Extract the (x, y) coordinate from the center of the cell holding the provided text.  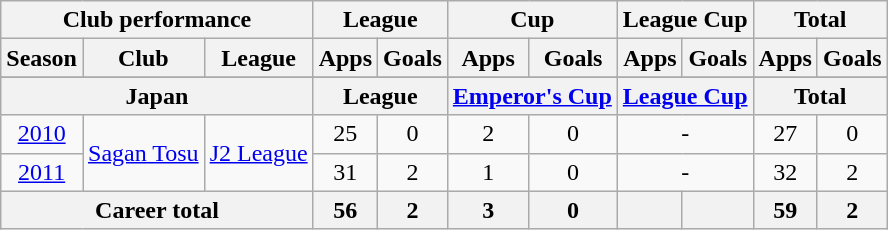
59 (785, 210)
1 (488, 172)
32 (785, 172)
27 (785, 134)
2011 (42, 172)
31 (345, 172)
56 (345, 210)
Sagan Tosu (143, 153)
Emperor's Cup (532, 96)
Career total (157, 210)
Japan (157, 96)
25 (345, 134)
Cup (532, 20)
Club performance (157, 20)
J2 League (258, 153)
3 (488, 210)
2010 (42, 134)
Club (143, 58)
Season (42, 58)
